Extract the [X, Y] coordinate from the center of the cell holding the provided text.  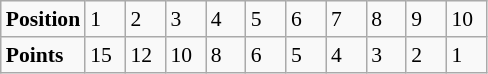
9 [426, 19]
7 [346, 19]
Position [43, 19]
12 [145, 55]
15 [105, 55]
Points [43, 55]
